Find where the given text appears and provide that cell's center as [X, Y] coordinate. 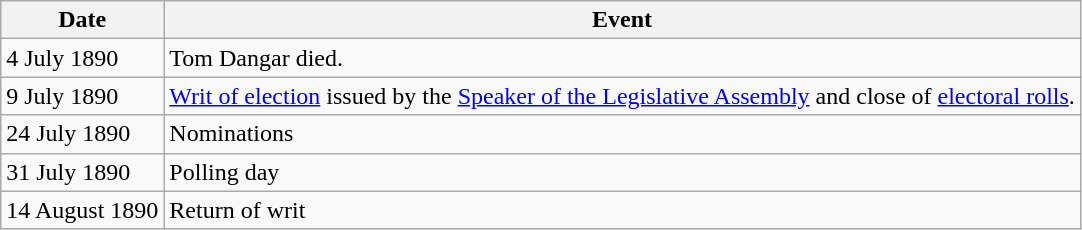
Nominations [622, 134]
Date [82, 20]
Writ of election issued by the Speaker of the Legislative Assembly and close of electoral rolls. [622, 96]
Return of writ [622, 210]
Polling day [622, 172]
Event [622, 20]
9 July 1890 [82, 96]
14 August 1890 [82, 210]
4 July 1890 [82, 58]
Tom Dangar died. [622, 58]
24 July 1890 [82, 134]
31 July 1890 [82, 172]
